Determine the [X, Y] coordinate at the center of the cell enclosing the given text.  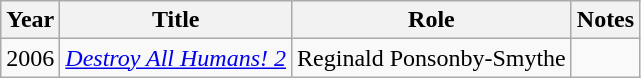
Role [432, 20]
2006 [30, 58]
Destroy All Humans! 2 [176, 58]
Notes [605, 20]
Reginald Ponsonby-Smythe [432, 58]
Year [30, 20]
Title [176, 20]
